Return [x, y] of the center of cell containing provided text 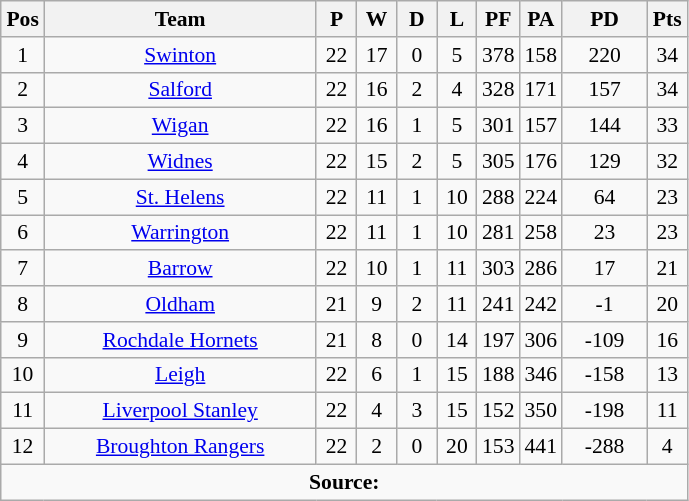
Liverpool Stanley [180, 411]
188 [498, 375]
-288 [604, 447]
152 [498, 411]
Leigh [180, 375]
-1 [604, 304]
305 [498, 162]
PD [604, 19]
Pos [22, 19]
St. Helens [180, 197]
288 [498, 197]
220 [604, 55]
Warrington [180, 233]
197 [498, 340]
Team [180, 19]
Oldham [180, 304]
346 [540, 375]
378 [498, 55]
Widnes [180, 162]
144 [604, 126]
D [417, 19]
153 [498, 447]
Swinton [180, 55]
242 [540, 304]
Rochdale Hornets [180, 340]
-198 [604, 411]
PF [498, 19]
7 [22, 269]
158 [540, 55]
Pts [667, 19]
281 [498, 233]
Wigan [180, 126]
PA [540, 19]
Barrow [180, 269]
176 [540, 162]
171 [540, 90]
13 [667, 375]
12 [22, 447]
32 [667, 162]
-158 [604, 375]
303 [498, 269]
14 [457, 340]
33 [667, 126]
350 [540, 411]
224 [540, 197]
L [457, 19]
301 [498, 126]
Broughton Rangers [180, 447]
441 [540, 447]
129 [604, 162]
306 [540, 340]
Salford [180, 90]
Source: [344, 482]
286 [540, 269]
258 [540, 233]
64 [604, 197]
328 [498, 90]
W [377, 19]
241 [498, 304]
P [336, 19]
-109 [604, 340]
